From the cell containing the given text, extract its center point as (x, y) coordinate. 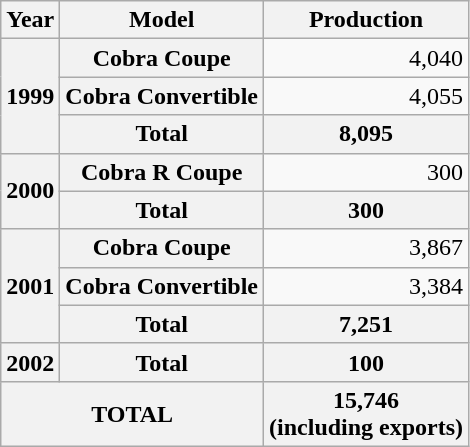
3,867 (366, 248)
2002 (30, 362)
Cobra R Coupe (162, 172)
8,095 (366, 134)
Production (366, 20)
100 (366, 362)
3,384 (366, 286)
Model (162, 20)
4,040 (366, 58)
7,251 (366, 324)
15,746(including exports) (366, 414)
2001 (30, 286)
TOTAL (132, 414)
1999 (30, 96)
2000 (30, 191)
4,055 (366, 96)
Year (30, 20)
